Capture the cell that displays the provided text and extract its [X, Y] central coordinate. 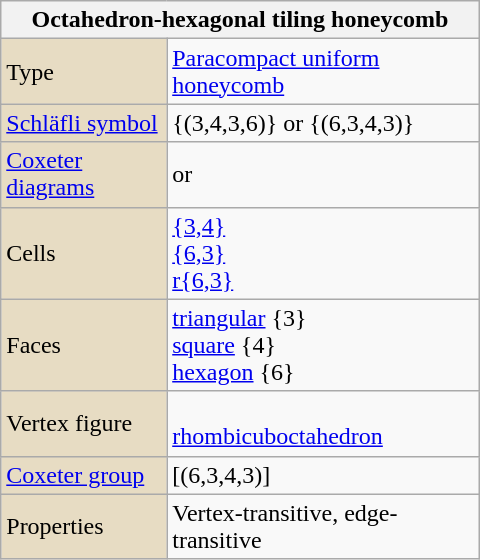
{(3,4,3,6)} or {(6,3,4,3)} [324, 123]
Cells [84, 253]
Coxeter group [84, 475]
Octahedron-hexagonal tiling honeycomb [240, 20]
or [324, 174]
Properties [84, 526]
rhombicuboctahedron [324, 424]
Faces [84, 345]
[(6,3,4,3)] [324, 475]
Coxeter diagrams [84, 174]
Vertex-transitive, edge-transitive [324, 526]
Vertex figure [84, 424]
Paracompact uniform honeycomb [324, 72]
Type [84, 72]
{3,4} {6,3} r{6,3} [324, 253]
triangular {3}square {4}hexagon {6} [324, 345]
Schläfli symbol [84, 123]
